Detect which cell encompasses the target text, then output its (X, Y) center coordinate. 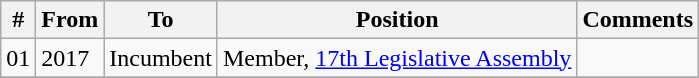
# (18, 20)
To (161, 20)
Member, 17th Legislative Assembly (396, 58)
Incumbent (161, 58)
Position (396, 20)
01 (18, 58)
2017 (70, 58)
From (70, 20)
Comments (638, 20)
